Find where the given text appears and provide that cell's center as [x, y] coordinate. 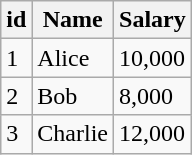
2 [16, 96]
Charlie [73, 134]
Alice [73, 58]
12,000 [153, 134]
8,000 [153, 96]
Salary [153, 20]
Name [73, 20]
10,000 [153, 58]
3 [16, 134]
id [16, 20]
Bob [73, 96]
1 [16, 58]
